Scan for the cell matching the given text and deliver its [x, y] coordinate at center. 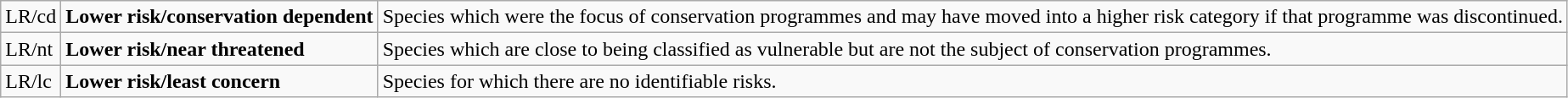
Lower risk/near threatened [219, 49]
Lower risk/least concern [219, 81]
Species for which there are no identifiable risks. [973, 81]
LR/nt [31, 49]
Species which are close to being classified as vulnerable but are not the subject of conservation programmes. [973, 49]
Species which were the focus of conservation programmes and may have moved into a higher risk category if that programme was discontinued. [973, 17]
Lower risk/conservation dependent [219, 17]
LR/lc [31, 81]
LR/cd [31, 17]
